Provide the (X, Y) coordinate of the cell's center where the given text is located.  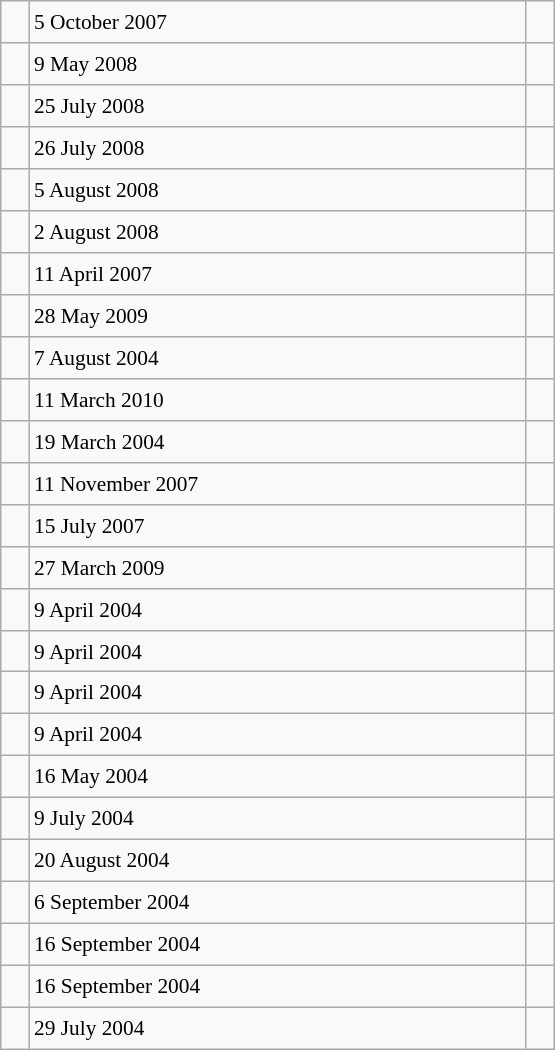
25 July 2008 (278, 106)
7 August 2004 (278, 358)
27 March 2009 (278, 567)
16 May 2004 (278, 777)
29 July 2004 (278, 1028)
11 March 2010 (278, 399)
11 November 2007 (278, 483)
9 July 2004 (278, 819)
5 August 2008 (278, 190)
2 August 2008 (278, 232)
6 September 2004 (278, 903)
15 July 2007 (278, 525)
28 May 2009 (278, 316)
5 October 2007 (278, 22)
11 April 2007 (278, 274)
19 March 2004 (278, 441)
9 May 2008 (278, 64)
20 August 2004 (278, 861)
26 July 2008 (278, 148)
